Extract the (x, y) coordinate from the center of the cell holding the provided text.  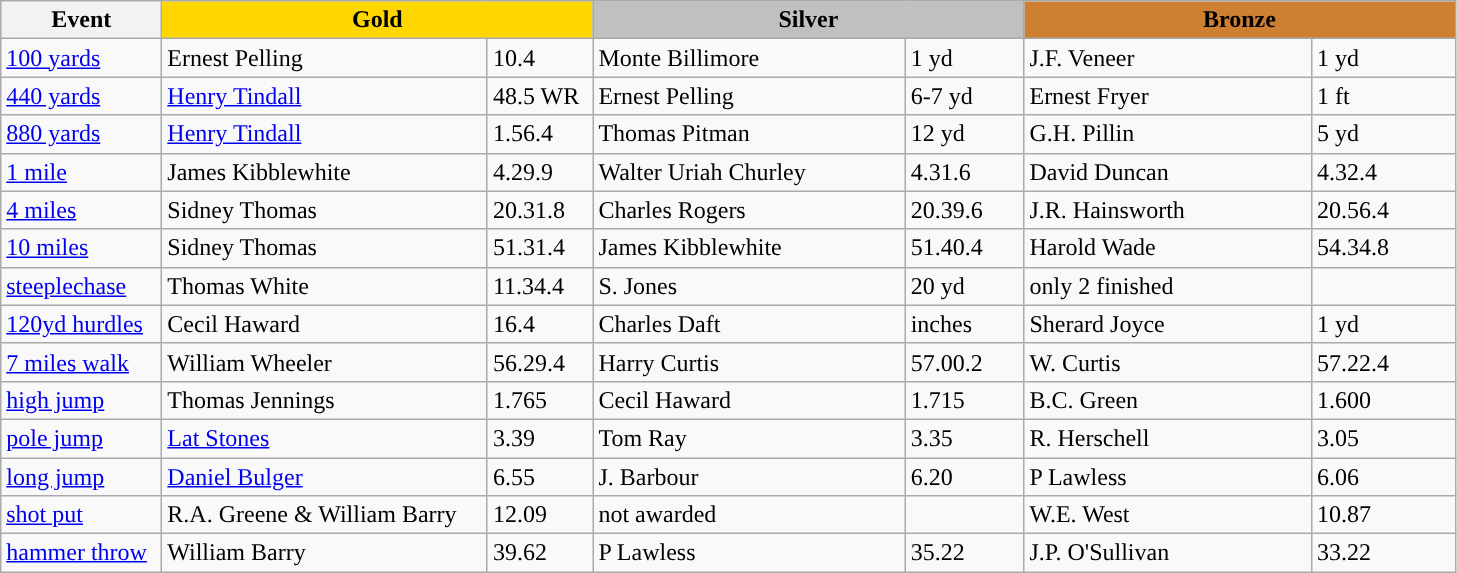
Harold Wade (1168, 248)
57.00.2 (964, 362)
4 miles (82, 210)
35.22 (964, 553)
6.55 (540, 477)
7 miles walk (82, 362)
1.56.4 (540, 134)
1 ft (1383, 96)
440 yards (82, 96)
W. Curtis (1168, 362)
Ernest Fryer (1168, 96)
only 2 finished (1168, 286)
120yd hurdles (82, 324)
Thomas White (325, 286)
Lat Stones (325, 438)
pole jump (82, 438)
Monte Billimore (749, 58)
20 yd (964, 286)
Walter Uriah Churley (749, 172)
10.4 (540, 58)
51.40.4 (964, 248)
S. Jones (749, 286)
high jump (82, 400)
3.05 (1383, 438)
steeplechase (82, 286)
1 mile (82, 172)
1.600 (1383, 400)
W.E. West (1168, 515)
Thomas Jennings (325, 400)
6-7 yd (964, 96)
4.29.9 (540, 172)
54.34.8 (1383, 248)
J.R. Hainsworth (1168, 210)
not awarded (749, 515)
20.31.8 (540, 210)
51.31.4 (540, 248)
J.P. O'Sullivan (1168, 553)
1.765 (540, 400)
6.20 (964, 477)
J. Barbour (749, 477)
Tom Ray (749, 438)
20.39.6 (964, 210)
33.22 (1383, 553)
100 yards (82, 58)
Harry Curtis (749, 362)
Charles Daft (749, 324)
4.31.6 (964, 172)
inches (964, 324)
6.06 (1383, 477)
hammer throw (82, 553)
Gold (378, 20)
10.87 (1383, 515)
880 yards (82, 134)
J.F. Veneer (1168, 58)
long jump (82, 477)
11.34.4 (540, 286)
Thomas Pitman (749, 134)
5 yd (1383, 134)
3.35 (964, 438)
G.H. Pillin (1168, 134)
39.62 (540, 553)
shot put (82, 515)
16.4 (540, 324)
12 yd (964, 134)
Bronze (1240, 20)
56.29.4 (540, 362)
1.715 (964, 400)
48.5 WR (540, 96)
12.09 (540, 515)
Charles Rogers (749, 210)
R.A. Greene & William Barry (325, 515)
4.32.4 (1383, 172)
B.C. Green (1168, 400)
Silver (808, 20)
R. Herschell (1168, 438)
57.22.4 (1383, 362)
William Wheeler (325, 362)
Event (82, 20)
Daniel Bulger (325, 477)
Sherard Joyce (1168, 324)
20.56.4 (1383, 210)
3.39 (540, 438)
10 miles (82, 248)
David Duncan (1168, 172)
William Barry (325, 553)
